Locate the cell with the specified text and output its [X, Y] center coordinate. 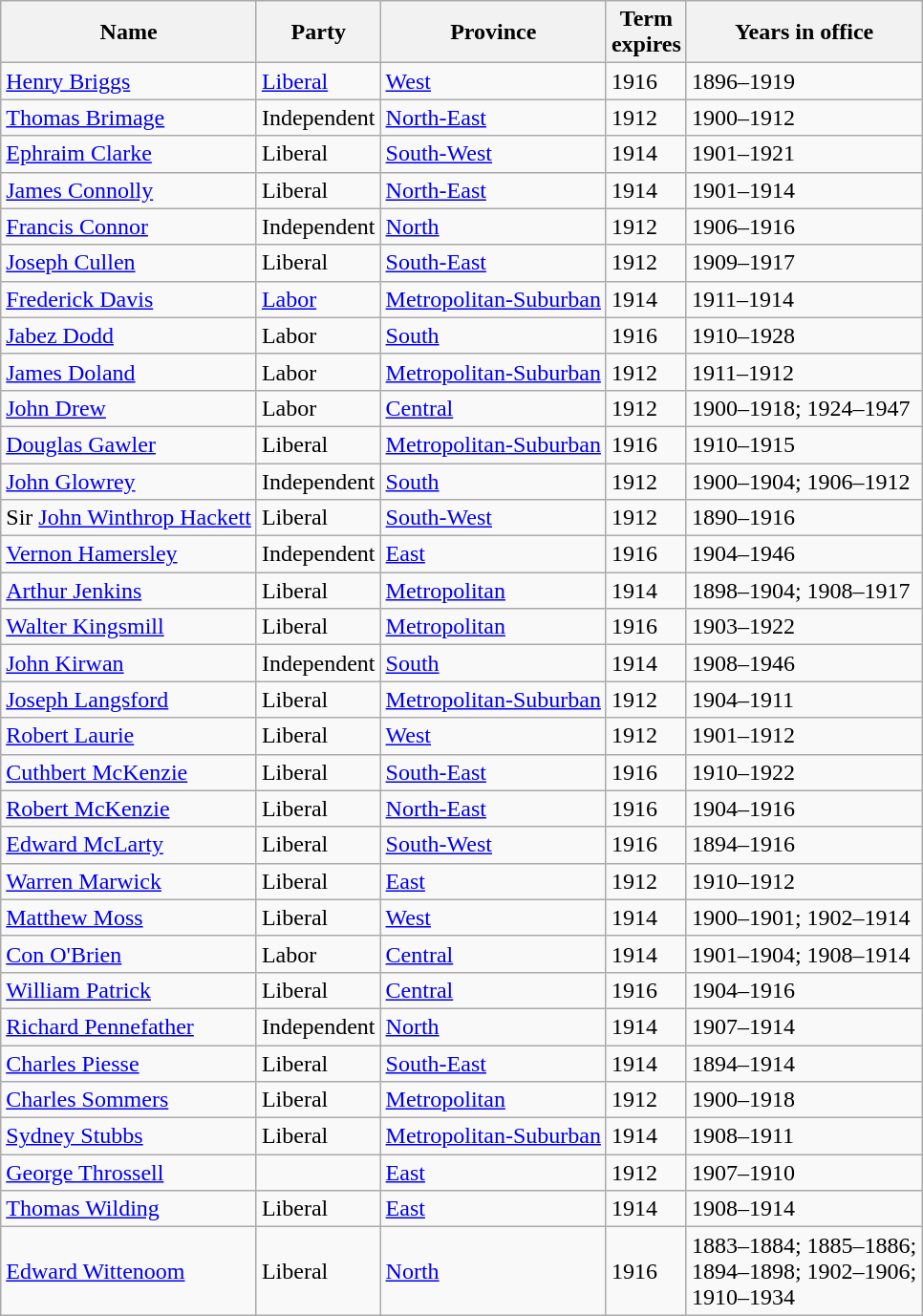
Province [493, 32]
1896–1919 [804, 81]
Sir John Winthrop Hackett [129, 518]
Joseph Cullen [129, 263]
John Glowrey [129, 481]
Sydney Stubbs [129, 1136]
1901–1921 [804, 154]
1900–1912 [804, 118]
1907–1914 [804, 1026]
Jabez Dodd [129, 335]
1901–1904; 1908–1914 [804, 954]
1900–1901; 1902–1914 [804, 917]
1883–1884; 1885–1886;1894–1898; 1902–1906;1910–1934 [804, 1271]
George Throssell [129, 1173]
1900–1904; 1906–1912 [804, 481]
1901–1912 [804, 736]
1890–1916 [804, 518]
Cuthbert McKenzie [129, 772]
1904–1946 [804, 554]
Joseph Langsford [129, 700]
Party [318, 32]
1901–1914 [804, 190]
Years in office [804, 32]
1894–1916 [804, 845]
Matthew Moss [129, 917]
John Kirwan [129, 663]
Charles Piesse [129, 1064]
Walter Kingsmill [129, 627]
1894–1914 [804, 1064]
Robert Laurie [129, 736]
Robert McKenzie [129, 809]
Francis Connor [129, 227]
1900–1918 [804, 1100]
1911–1912 [804, 372]
Thomas Brimage [129, 118]
Arthur Jenkins [129, 591]
Edward McLarty [129, 845]
William Patrick [129, 990]
1911–1914 [804, 299]
Henry Briggs [129, 81]
Edward Wittenoom [129, 1271]
Charles Sommers [129, 1100]
1908–1911 [804, 1136]
1906–1916 [804, 227]
1907–1910 [804, 1173]
Richard Pennefather [129, 1026]
1903–1922 [804, 627]
1900–1918; 1924–1947 [804, 408]
Con O'Brien [129, 954]
John Drew [129, 408]
Douglas Gawler [129, 444]
Name [129, 32]
1908–1914 [804, 1209]
Vernon Hamersley [129, 554]
1904–1911 [804, 700]
1910–1915 [804, 444]
1898–1904; 1908–1917 [804, 591]
Ephraim Clarke [129, 154]
Termexpires [646, 32]
Thomas Wilding [129, 1209]
James Connolly [129, 190]
Warren Marwick [129, 881]
1910–1912 [804, 881]
1910–1928 [804, 335]
James Doland [129, 372]
Frederick Davis [129, 299]
1908–1946 [804, 663]
1909–1917 [804, 263]
1910–1922 [804, 772]
